Scan for the cell matching the given text and deliver its (x, y) coordinate at center. 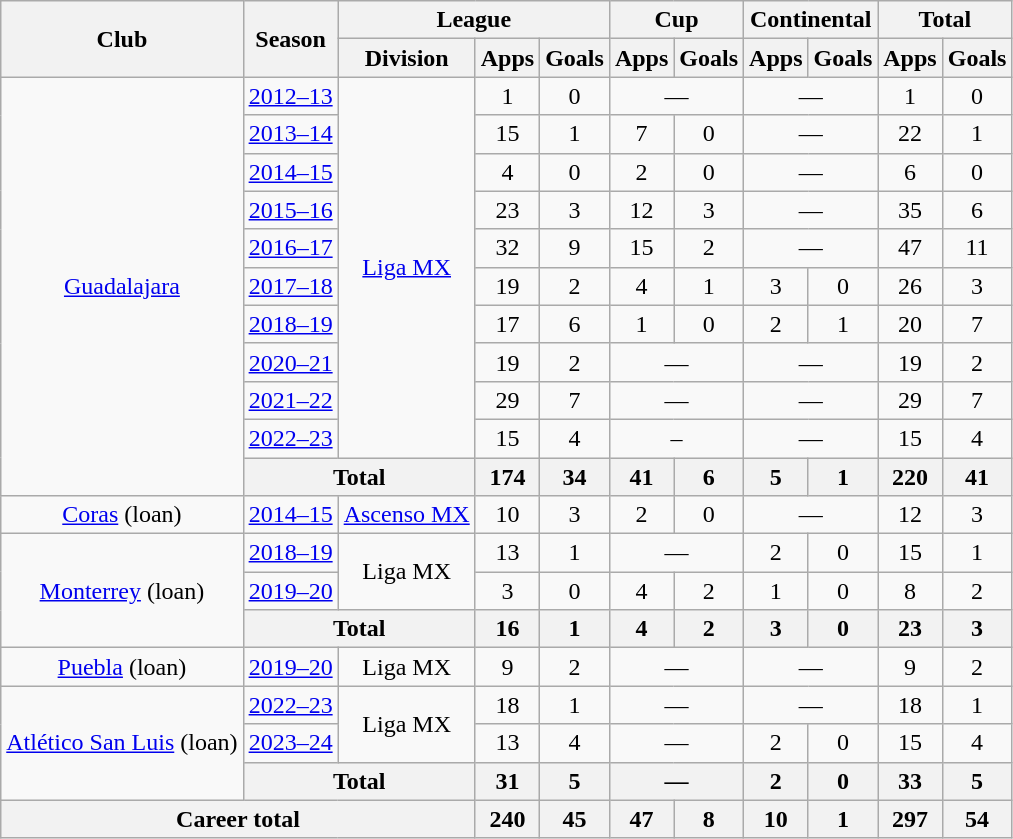
220 (910, 477)
240 (507, 819)
2021–22 (290, 400)
2023–24 (290, 743)
Club (122, 39)
2012–13 (290, 96)
33 (910, 781)
Career total (238, 819)
2016–17 (290, 248)
2017–18 (290, 286)
31 (507, 781)
35 (910, 210)
26 (910, 286)
Atlético San Luis (loan) (122, 743)
297 (910, 819)
2015–16 (290, 210)
Guadalajara (122, 286)
Season (290, 39)
League (474, 20)
22 (910, 134)
2013–14 (290, 134)
34 (575, 477)
Coras (loan) (122, 515)
Continental (811, 20)
17 (507, 324)
Monterrey (loan) (122, 591)
11 (977, 248)
Ascenso MX (406, 515)
Puebla (loan) (122, 667)
Cup (676, 20)
Division (406, 58)
16 (507, 629)
– (676, 438)
32 (507, 248)
174 (507, 477)
45 (575, 819)
20 (910, 324)
2020–21 (290, 362)
54 (977, 819)
